Locate the cell with the specified text and output its (x, y) center coordinate. 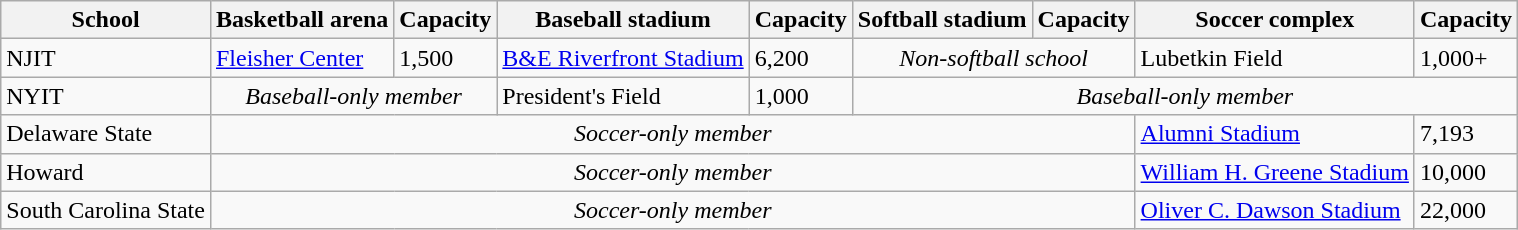
10,000 (1466, 172)
Softball stadium (942, 20)
22,000 (1466, 210)
Basketball arena (302, 20)
South Carolina State (106, 210)
William H. Greene Stadium (1274, 172)
Howard (106, 172)
Alumni Stadium (1274, 134)
B&E Riverfront Stadium (623, 58)
Soccer complex (1274, 20)
School (106, 20)
1,000 (800, 96)
NJIT (106, 58)
7,193 (1466, 134)
6,200 (800, 58)
Oliver C. Dawson Stadium (1274, 210)
Lubetkin Field (1274, 58)
Baseball stadium (623, 20)
1,500 (446, 58)
Fleisher Center (302, 58)
NYIT (106, 96)
Non-softball school (994, 58)
President's Field (623, 96)
1,000+ (1466, 58)
Delaware State (106, 134)
